Determine the (X, Y) coordinate at the center of the cell enclosing the given text.  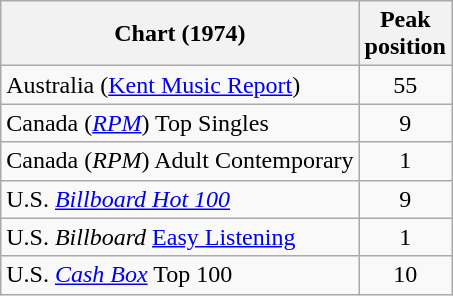
Canada (RPM) Top Singles (180, 123)
U.S. Cash Box Top 100 (180, 275)
Chart (1974) (180, 34)
55 (405, 85)
Peakposition (405, 34)
10 (405, 275)
Australia (Kent Music Report) (180, 85)
U.S. Billboard Hot 100 (180, 199)
U.S. Billboard Easy Listening (180, 237)
Canada (RPM) Adult Contemporary (180, 161)
